From the cell containing the given text, extract its center point as (X, Y) coordinate. 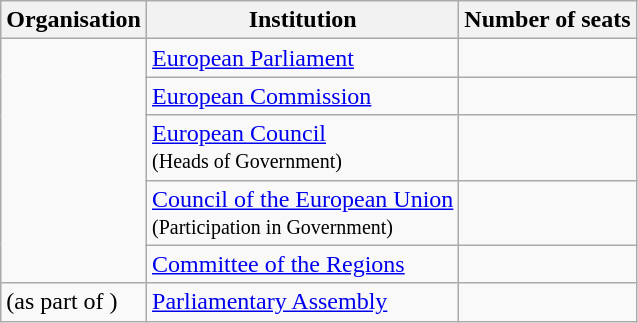
European Council(Heads of Government) (303, 148)
Council of the European Union(Participation in Government) (303, 212)
Organisation (74, 20)
Committee of the Regions (303, 264)
Parliamentary Assembly (303, 302)
European Parliament (303, 58)
(as part of ) (74, 302)
Number of seats (548, 20)
European Commission (303, 96)
Institution (303, 20)
